Return [X, Y] of the center of cell containing provided text 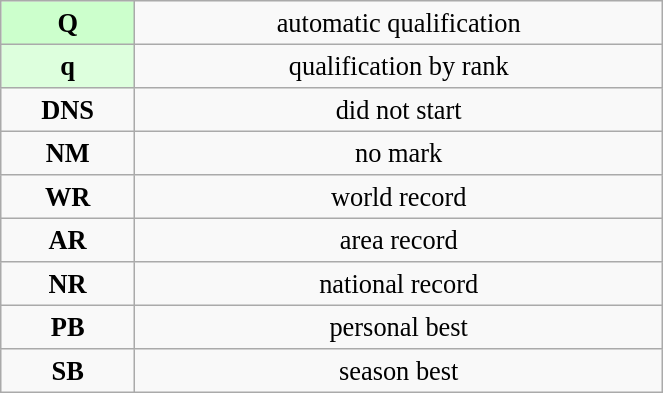
WR [68, 197]
national record [399, 284]
did not start [399, 109]
Q [68, 22]
DNS [68, 109]
q [68, 66]
qualification by rank [399, 66]
PB [68, 327]
automatic qualification [399, 22]
NM [68, 153]
AR [68, 240]
NR [68, 284]
personal best [399, 327]
season best [399, 371]
no mark [399, 153]
world record [399, 197]
SB [68, 371]
area record [399, 240]
